Extract the (x, y) coordinate from the center of the cell holding the provided text.  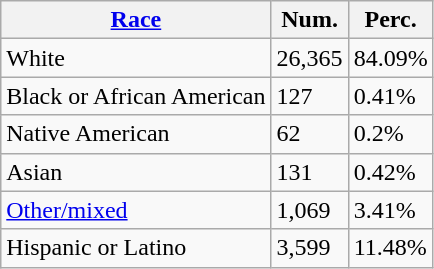
White (136, 58)
Num. (310, 20)
3,599 (310, 248)
62 (310, 134)
Native American (136, 134)
0.42% (390, 172)
Other/mixed (136, 210)
0.41% (390, 96)
84.09% (390, 58)
Hispanic or Latino (136, 248)
Asian (136, 172)
26,365 (310, 58)
Race (136, 20)
127 (310, 96)
Perc. (390, 20)
131 (310, 172)
0.2% (390, 134)
Black or African American (136, 96)
3.41% (390, 210)
1,069 (310, 210)
11.48% (390, 248)
